Determine the (X, Y) coordinate at the center of the cell enclosing the given text.  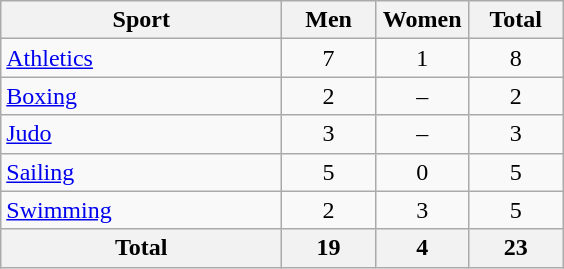
0 (422, 172)
Athletics (142, 58)
7 (329, 58)
Sport (142, 20)
Women (422, 20)
Sailing (142, 172)
23 (516, 248)
1 (422, 58)
19 (329, 248)
4 (422, 248)
Swimming (142, 210)
Judo (142, 134)
Men (329, 20)
Boxing (142, 96)
8 (516, 58)
